Scan for the cell matching the given text and deliver its [x, y] coordinate at center. 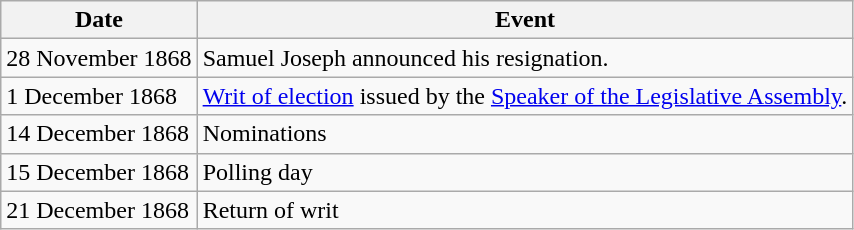
Samuel Joseph announced his resignation. [525, 58]
Return of writ [525, 210]
28 November 1868 [99, 58]
21 December 1868 [99, 210]
15 December 1868 [99, 172]
Polling day [525, 172]
Event [525, 20]
14 December 1868 [99, 134]
Date [99, 20]
Writ of election issued by the Speaker of the Legislative Assembly. [525, 96]
Nominations [525, 134]
1 December 1868 [99, 96]
